Determine the [X, Y] coordinate at the center of the cell enclosing the given text.  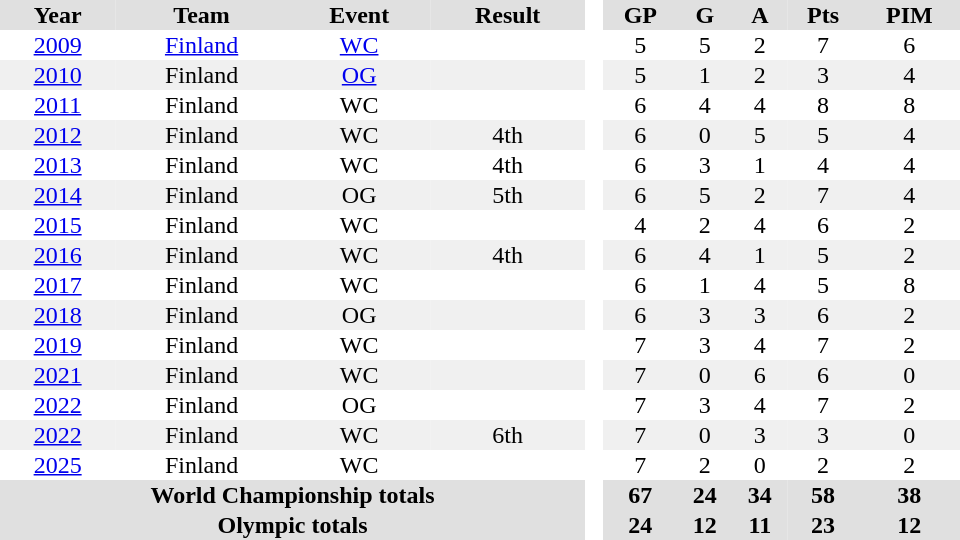
2014 [58, 195]
Team [202, 15]
Result [508, 15]
2018 [58, 315]
World Championship totals [292, 495]
2016 [58, 255]
2015 [58, 225]
5th [508, 195]
2021 [58, 375]
38 [910, 495]
A [760, 15]
23 [822, 525]
Event [359, 15]
2011 [58, 105]
Pts [822, 15]
Year [58, 15]
2010 [58, 75]
67 [640, 495]
11 [760, 525]
Olympic totals [292, 525]
2025 [58, 465]
2009 [58, 45]
58 [822, 495]
34 [760, 495]
GP [640, 15]
2012 [58, 135]
2017 [58, 285]
6th [508, 435]
2013 [58, 165]
2019 [58, 345]
PIM [910, 15]
G [704, 15]
